Pinpoint the cell where the given text exists, returning its (x, y) midpoint coordinate. 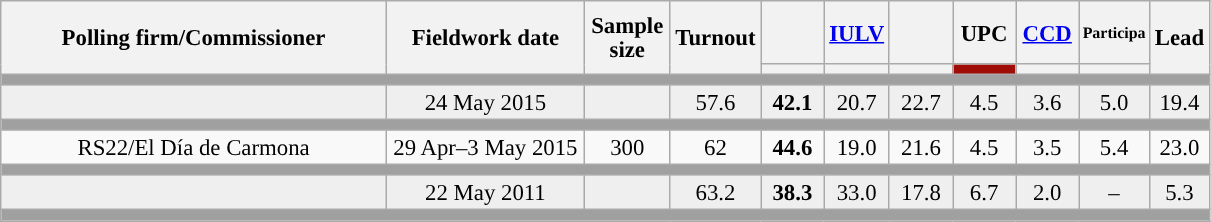
Participa (1114, 32)
RS22/El Día de Carmona (194, 148)
17.8 (920, 194)
23.0 (1179, 148)
3.6 (1048, 102)
5.0 (1114, 102)
Fieldwork date (485, 38)
Lead (1179, 38)
Sample size (627, 38)
5.4 (1114, 148)
63.2 (716, 194)
19.4 (1179, 102)
20.7 (856, 102)
– (1114, 194)
2.0 (1048, 194)
UPC (984, 32)
IULV (856, 32)
42.1 (792, 102)
3.5 (1048, 148)
57.6 (716, 102)
CCD (1048, 32)
62 (716, 148)
19.0 (856, 148)
21.6 (920, 148)
33.0 (856, 194)
Polling firm/Commissioner (194, 38)
24 May 2015 (485, 102)
5.3 (1179, 194)
300 (627, 148)
22.7 (920, 102)
29 Apr–3 May 2015 (485, 148)
Turnout (716, 38)
6.7 (984, 194)
22 May 2011 (485, 194)
44.6 (792, 148)
38.3 (792, 194)
